Pinpoint the cell where the given text exists, returning its (X, Y) midpoint coordinate. 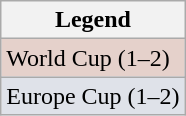
Europe Cup (1–2) (93, 96)
World Cup (1–2) (93, 58)
Legend (93, 20)
